Capture the cell that displays the provided text and extract its [x, y] central coordinate. 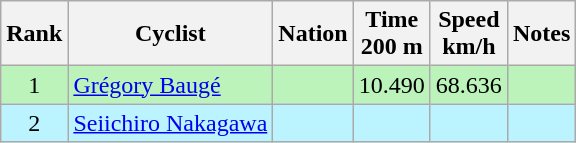
Notes [541, 34]
Time200 m [392, 34]
Nation [313, 34]
10.490 [392, 85]
2 [34, 123]
Speedkm/h [468, 34]
Grégory Baugé [170, 85]
68.636 [468, 85]
1 [34, 85]
Seiichiro Nakagawa [170, 123]
Cyclist [170, 34]
Rank [34, 34]
